Pinpoint the cell where the given text exists, returning its (X, Y) midpoint coordinate. 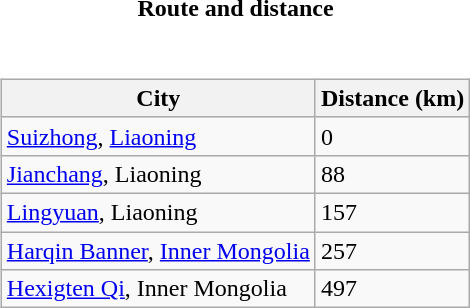
Harqin Banner, Inner Mongolia (158, 251)
Suizhong, Liaoning (158, 136)
88 (392, 174)
497 (392, 289)
0 (392, 136)
City (158, 98)
Lingyuan, Liaoning (158, 212)
Jianchang, Liaoning (158, 174)
Hexigten Qi, Inner Mongolia (158, 289)
Distance (km) (392, 98)
257 (392, 251)
157 (392, 212)
